From the cell containing the given text, extract its center point as (X, Y) coordinate. 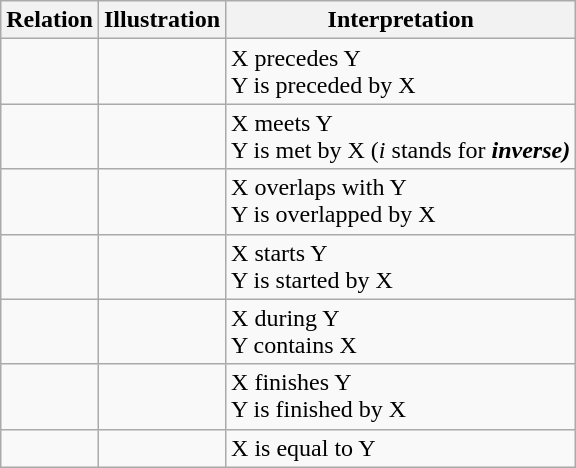
Relation (50, 20)
X is equal to Y (401, 448)
Interpretation (401, 20)
X meets YY is met by X (i stands for inverse) (401, 136)
X overlaps with YY is overlapped by X (401, 202)
X during YY contains X (401, 332)
Illustration (162, 20)
X finishes YY is finished by X (401, 396)
X starts YY is started by X (401, 266)
X precedes YY is preceded by X (401, 72)
